Determine the (X, Y) coordinate at the center of the cell enclosing the given text.  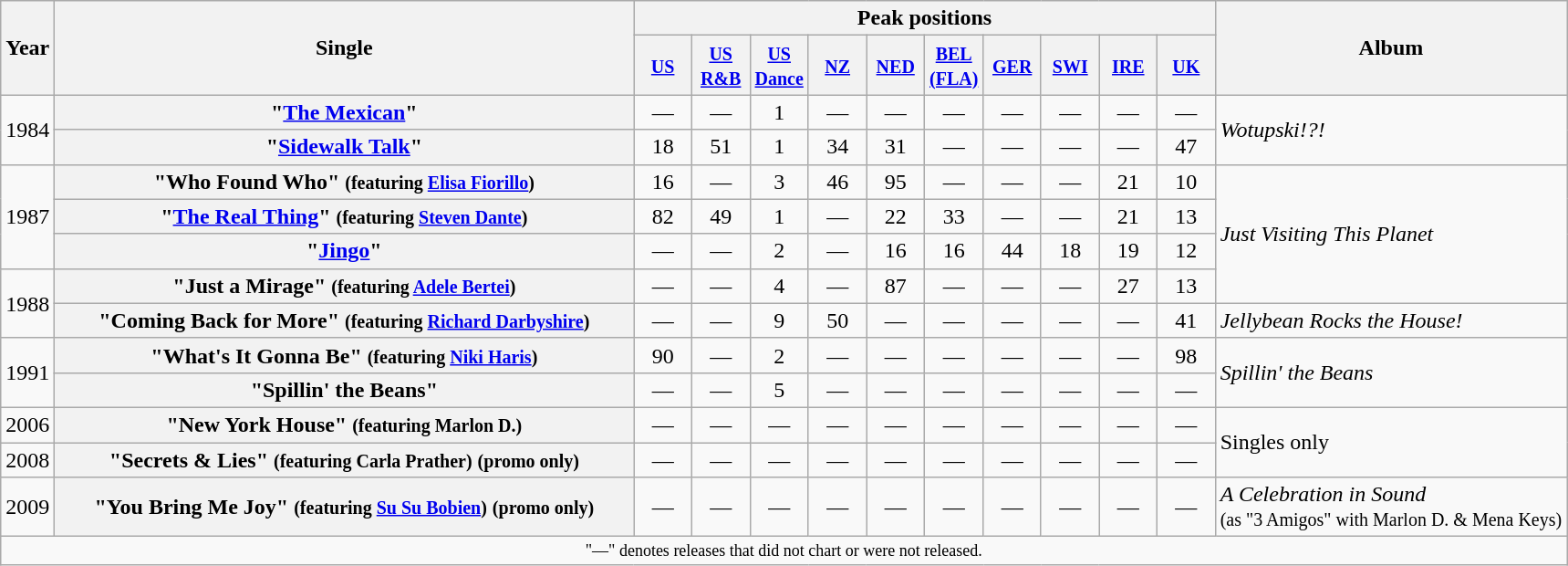
"Spillin' the Beans" (345, 390)
Year (27, 47)
19 (1128, 251)
"Who Found Who" (featuring Elisa Fiorillo) (345, 182)
12 (1187, 251)
4 (779, 286)
"Secrets & Lies" (featuring Carla Prather) (promo only) (345, 459)
Album (1391, 47)
"You Bring Me Joy" (featuring Su Su Bobien) (promo only) (345, 508)
IRE (1128, 66)
Wotupski!?! (1391, 130)
2006 (27, 424)
"Sidewalk Talk" (345, 147)
"—" denotes releases that did not chart or were not released. (784, 551)
82 (663, 216)
10 (1187, 182)
Singles only (1391, 442)
"What's It Gonna Be" (featuring Niki Haris) (345, 355)
UK (1187, 66)
Peak positions (925, 18)
US R&B (721, 66)
"The Real Thing" (featuring Steven Dante) (345, 216)
27 (1128, 286)
US (663, 66)
SWI (1070, 66)
"Coming Back for More" (featuring Richard Darbyshire) (345, 320)
47 (1187, 147)
95 (896, 182)
50 (837, 320)
1988 (27, 303)
2009 (27, 508)
44 (1012, 251)
"New York House" (featuring Marlon D.) (345, 424)
31 (896, 147)
"The Mexican" (345, 112)
Single (345, 47)
A Celebration in Sound(as "3 Amigos" with Marlon D. & Mena Keys) (1391, 508)
98 (1187, 355)
41 (1187, 320)
Jellybean Rocks the House! (1391, 320)
51 (721, 147)
NED (896, 66)
Just Visiting This Planet (1391, 234)
"Just a Mirage" (featuring Adele Bertei) (345, 286)
1991 (27, 372)
BEL(FLA) (954, 66)
22 (896, 216)
US Dance (779, 66)
2008 (27, 459)
GER (1012, 66)
90 (663, 355)
33 (954, 216)
1987 (27, 216)
34 (837, 147)
"Jingo" (345, 251)
87 (896, 286)
9 (779, 320)
Spillin' the Beans (1391, 372)
49 (721, 216)
5 (779, 390)
46 (837, 182)
1984 (27, 130)
3 (779, 182)
NZ (837, 66)
